Identify which cell holds the provided text, then report its [X, Y] central coordinate. 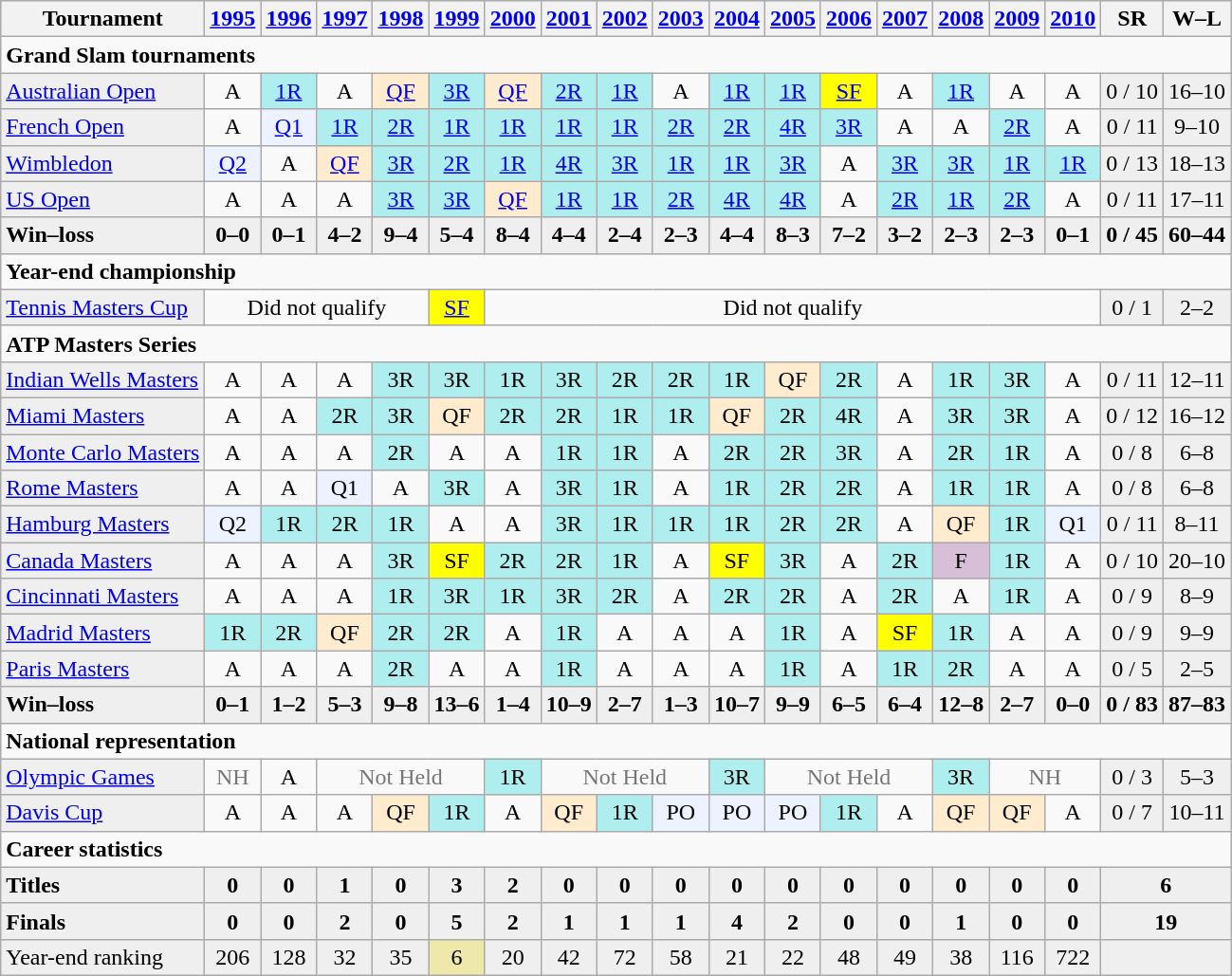
19 [1167, 921]
Hamburg Masters [102, 525]
2010 [1074, 19]
2005 [793, 19]
13–6 [457, 705]
0 / 12 [1132, 415]
4 [736, 921]
21 [736, 957]
1–4 [512, 705]
2004 [736, 19]
US Open [102, 199]
ATP Masters Series [616, 343]
722 [1074, 957]
2006 [848, 19]
9–4 [400, 235]
Career statistics [616, 849]
2002 [624, 19]
Rome Masters [102, 488]
Tournament [102, 19]
Monte Carlo Masters [102, 452]
SR [1132, 19]
2003 [681, 19]
2–5 [1197, 669]
Davis Cup [102, 813]
1996 [288, 19]
2007 [905, 19]
49 [905, 957]
French Open [102, 127]
Olympic Games [102, 777]
F [962, 561]
Australian Open [102, 91]
87–83 [1197, 705]
0 / 83 [1132, 705]
2000 [512, 19]
3–2 [905, 235]
16–10 [1197, 91]
48 [848, 957]
38 [962, 957]
8–4 [512, 235]
0 / 7 [1132, 813]
1998 [400, 19]
1–3 [681, 705]
116 [1017, 957]
Paris Masters [102, 669]
20–10 [1197, 561]
4–2 [345, 235]
5–4 [457, 235]
6–5 [848, 705]
2–4 [624, 235]
206 [233, 957]
72 [624, 957]
Miami Masters [102, 415]
0 / 5 [1132, 669]
0 / 13 [1132, 163]
35 [400, 957]
12–11 [1197, 379]
5 [457, 921]
17–11 [1197, 199]
Cincinnati Masters [102, 597]
8–3 [793, 235]
6–4 [905, 705]
0 / 45 [1132, 235]
10–11 [1197, 813]
7–2 [848, 235]
10–9 [569, 705]
Finals [102, 921]
9–10 [1197, 127]
2–2 [1197, 307]
8–9 [1197, 597]
60–44 [1197, 235]
2008 [962, 19]
18–13 [1197, 163]
10–7 [736, 705]
128 [288, 957]
2001 [569, 19]
Year-end championship [616, 271]
12–8 [962, 705]
Canada Masters [102, 561]
Madrid Masters [102, 633]
National representation [616, 741]
Titles [102, 885]
20 [512, 957]
0 / 3 [1132, 777]
0 / 1 [1132, 307]
32 [345, 957]
Wimbledon [102, 163]
58 [681, 957]
16–12 [1197, 415]
22 [793, 957]
2009 [1017, 19]
W–L [1197, 19]
8–11 [1197, 525]
Indian Wells Masters [102, 379]
42 [569, 957]
1999 [457, 19]
1–2 [288, 705]
Tennis Masters Cup [102, 307]
3 [457, 885]
9–8 [400, 705]
1997 [345, 19]
Year-end ranking [102, 957]
Grand Slam tournaments [616, 55]
1995 [233, 19]
